From the cell containing the given text, extract its center point as [X, Y] coordinate. 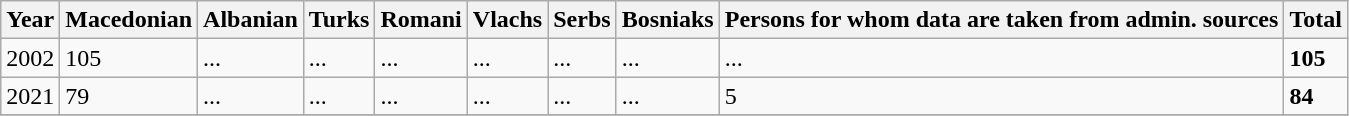
Romani [421, 20]
79 [129, 96]
2021 [30, 96]
Albanian [251, 20]
Serbs [582, 20]
84 [1316, 96]
2002 [30, 58]
Persons for whom data are taken from admin. sources [1002, 20]
Total [1316, 20]
Year [30, 20]
Bosniaks [668, 20]
Macedonian [129, 20]
Turks [339, 20]
5 [1002, 96]
Vlachs [507, 20]
